Capture the cell that displays the provided text and extract its (x, y) central coordinate. 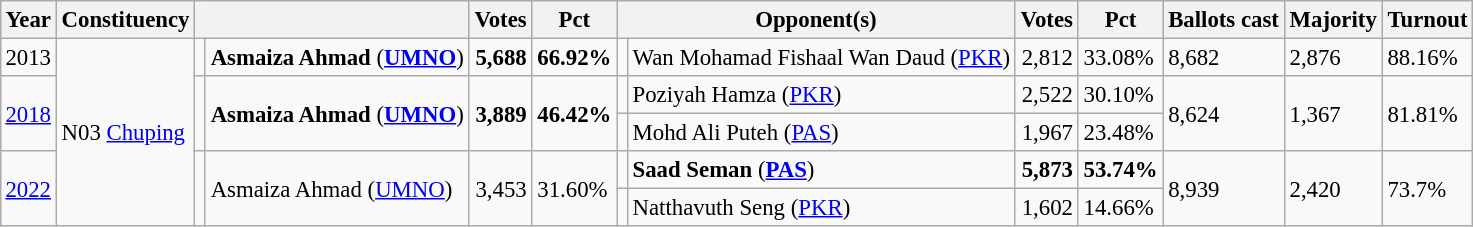
2013 (28, 57)
8,939 (1224, 188)
Turnout (1428, 20)
1,602 (1046, 208)
2,812 (1046, 57)
Majority (1333, 20)
46.42% (574, 114)
2,876 (1333, 57)
53.74% (1120, 170)
3,889 (500, 114)
5,688 (500, 57)
8,624 (1224, 114)
Mohd Ali Puteh (PAS) (821, 133)
3,453 (500, 188)
Wan Mohamad Fishaal Wan Daud (PKR) (821, 57)
33.08% (1120, 57)
81.81% (1428, 114)
8,682 (1224, 57)
N03 Chuping (125, 132)
88.16% (1428, 57)
Constituency (125, 20)
Natthavuth Seng (PKR) (821, 208)
73.7% (1428, 188)
2018 (28, 114)
Ballots cast (1224, 20)
2022 (28, 188)
Poziyah Hamza (PKR) (821, 95)
2,522 (1046, 95)
30.10% (1120, 95)
66.92% (574, 57)
Opponent(s) (816, 20)
23.48% (1120, 133)
1,367 (1333, 114)
14.66% (1120, 208)
5,873 (1046, 170)
1,967 (1046, 133)
2,420 (1333, 188)
Year (28, 20)
Saad Seman (PAS) (821, 170)
31.60% (574, 188)
